Locate the cell with the specified text and output its (x, y) center coordinate. 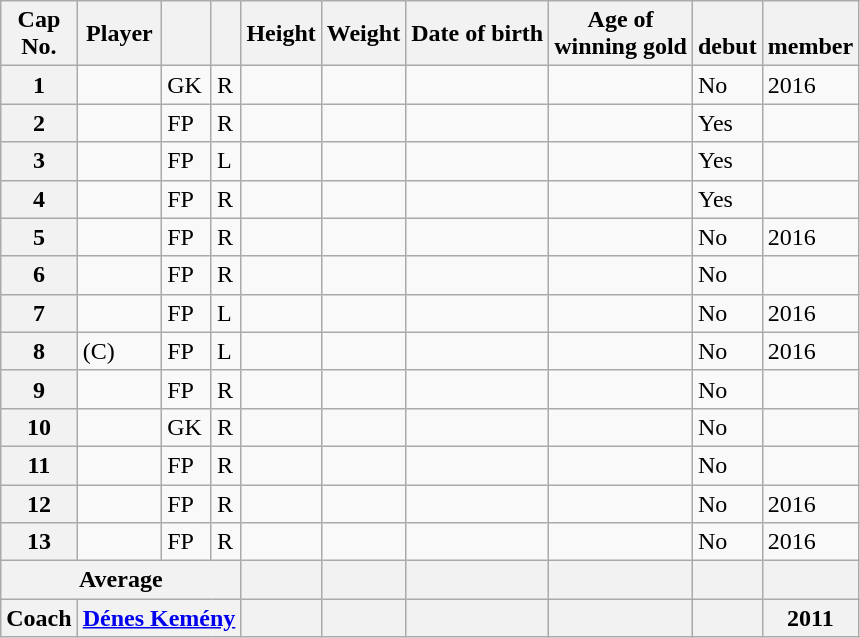
Player (120, 34)
Weight (363, 34)
Average (121, 580)
9 (39, 389)
2 (39, 123)
(C) (120, 351)
2011 (810, 618)
Coach (39, 618)
7 (39, 313)
debut (727, 34)
Dénes Kemény (159, 618)
member (810, 34)
11 (39, 465)
3 (39, 161)
12 (39, 503)
4 (39, 199)
Date of birth (478, 34)
Age ofwinning gold (621, 34)
10 (39, 427)
8 (39, 351)
5 (39, 237)
CapNo. (39, 34)
1 (39, 85)
13 (39, 542)
Height (281, 34)
6 (39, 275)
